Search for the cell housing the specified text and yield its (X, Y) center coordinate. 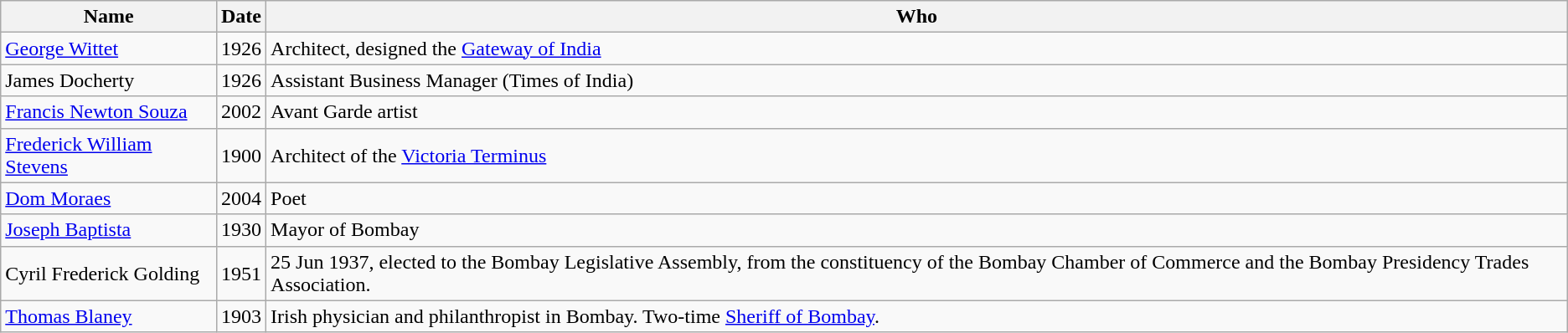
Joseph Baptista (109, 230)
Architect, designed the Gateway of India (917, 49)
Architect of the Victoria Terminus (917, 156)
James Docherty (109, 80)
Who (917, 17)
Mayor of Bombay (917, 230)
1951 (241, 273)
Irish physician and philanthropist in Bombay. Two-time Sheriff of Bombay. (917, 316)
2004 (241, 198)
Poet (917, 198)
Dom Moraes (109, 198)
1930 (241, 230)
1903 (241, 316)
Assistant Business Manager (Times of India) (917, 80)
Francis Newton Souza (109, 112)
2002 (241, 112)
1900 (241, 156)
George Wittet (109, 49)
Date (241, 17)
Thomas Blaney (109, 316)
Cyril Frederick Golding (109, 273)
Avant Garde artist (917, 112)
Name (109, 17)
Frederick William Stevens (109, 156)
